Extract the [x, y] coordinate from the center of the cell holding the provided text.  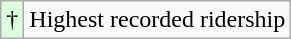
† [12, 20]
Highest recorded ridership [158, 20]
